Return (X, Y) of the center of cell containing provided text 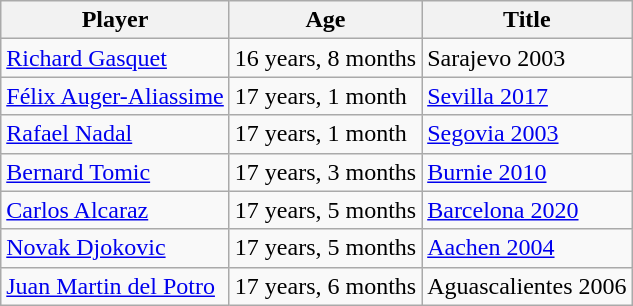
Félix Auger-Aliassime (116, 96)
Aachen 2004 (527, 248)
Segovia 2003 (527, 134)
Player (116, 20)
17 years, 6 months (325, 286)
Juan Martin del Potro (116, 286)
Barcelona 2020 (527, 210)
16 years, 8 months (325, 58)
Bernard Tomic (116, 172)
17 years, 3 months (325, 172)
Sevilla 2017 (527, 96)
Richard Gasquet (116, 58)
Aguascalientes 2006 (527, 286)
Carlos Alcaraz (116, 210)
Sarajevo 2003 (527, 58)
Age (325, 20)
Rafael Nadal (116, 134)
Title (527, 20)
Burnie 2010 (527, 172)
Novak Djokovic (116, 248)
